Detect which cell encompasses the target text, then output its [x, y] center coordinate. 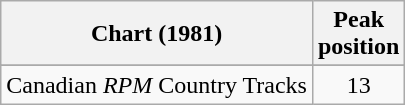
Peakposition [358, 34]
Chart (1981) [157, 34]
Canadian RPM Country Tracks [157, 85]
13 [358, 85]
